Extract the [X, Y] coordinate from the center of the cell holding the provided text.  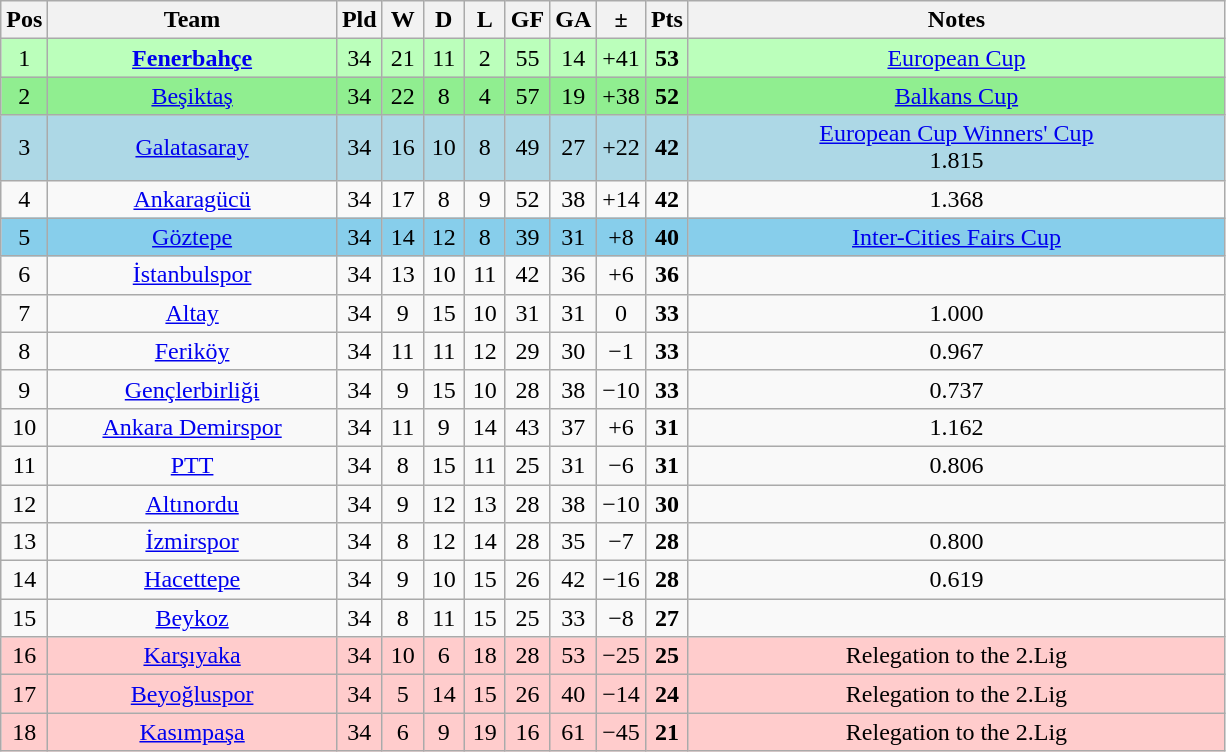
Göztepe [192, 237]
−6 [622, 465]
+38 [622, 96]
+8 [622, 237]
+22 [622, 148]
24 [666, 694]
0.737 [956, 389]
Hacettepe [192, 580]
0.806 [956, 465]
Team [192, 20]
L [484, 20]
± [622, 20]
PTT [192, 465]
Gençlerbirliği [192, 389]
39 [527, 237]
29 [527, 351]
European Cup [956, 58]
European Cup Winners' Cup1.815 [956, 148]
57 [527, 96]
−8 [622, 618]
Ankaragücü [192, 199]
−1 [622, 351]
1.000 [956, 313]
İstanbulspor [192, 275]
Pld [359, 20]
Pos [24, 20]
Feriköy [192, 351]
GA [574, 20]
7 [24, 313]
1.368 [956, 199]
−45 [622, 732]
−7 [622, 542]
0.967 [956, 351]
GF [527, 20]
0.619 [956, 580]
Ankara Demirspor [192, 427]
22 [402, 96]
Beyoğluspor [192, 694]
Balkans Cup [956, 96]
+41 [622, 58]
Beykoz [192, 618]
−25 [622, 656]
−16 [622, 580]
Karşıyaka [192, 656]
61 [574, 732]
Fenerbahçe [192, 58]
49 [527, 148]
1.162 [956, 427]
Inter-Cities Fairs Cup [956, 237]
Notes [956, 20]
37 [574, 427]
−14 [622, 694]
55 [527, 58]
Galatasaray [192, 148]
İzmirspor [192, 542]
D [444, 20]
43 [527, 427]
1 [24, 58]
0.800 [956, 542]
Altınordu [192, 503]
0 [622, 313]
Beşiktaş [192, 96]
Altay [192, 313]
3 [24, 148]
35 [574, 542]
Pts [666, 20]
Kasımpaşa [192, 732]
W [402, 20]
+14 [622, 199]
